Find where the given text appears and provide that cell's center as (x, y) coordinate. 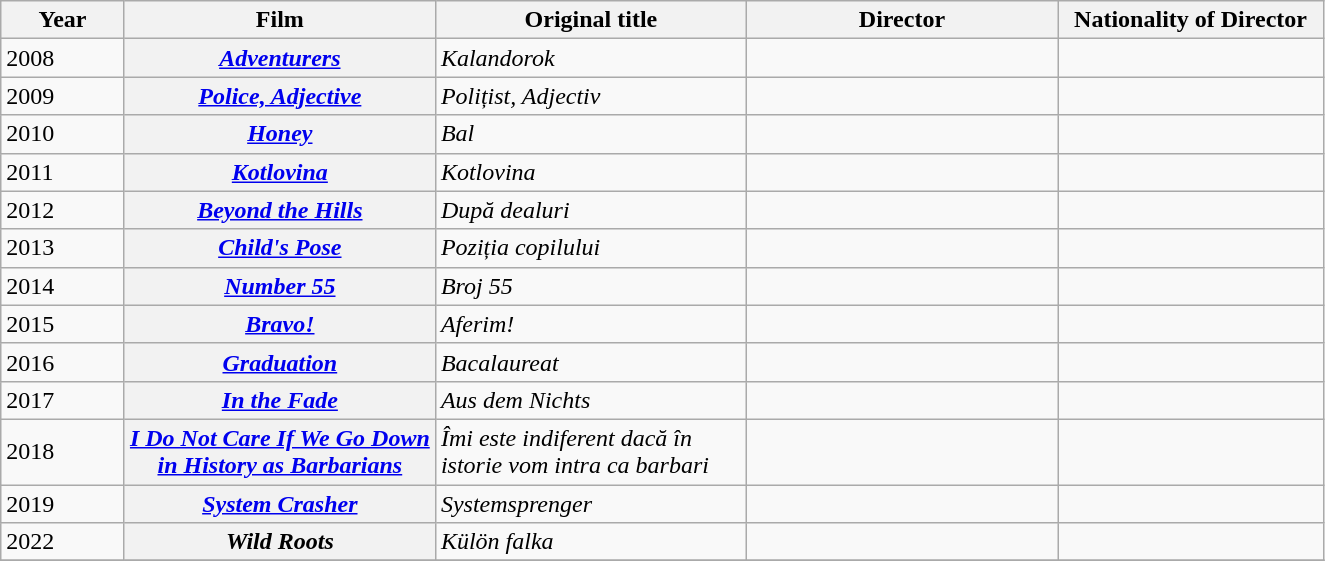
Year (63, 20)
Îmi este indiferent dacă în istorie vom intra ca barbari (590, 452)
In the Fade (280, 400)
2008 (63, 58)
2018 (63, 452)
Wild Roots (280, 542)
Child's Pose (280, 248)
2015 (63, 324)
Polițist, Adjectiv (590, 96)
2009 (63, 96)
Director (902, 20)
I Do Not Care If We Go Down in History as Barbarians (280, 452)
Number 55 (280, 286)
Adventurers (280, 58)
Beyond the Hills (280, 210)
Original title (590, 20)
Systemsprenger (590, 503)
Graduation (280, 362)
Police, Adjective (280, 96)
Aus dem Nichts (590, 400)
2022 (63, 542)
2019 (63, 503)
System Crasher (280, 503)
Nationality of Director (1191, 20)
Bravo! (280, 324)
După dealuri (590, 210)
2011 (63, 172)
Aferim! (590, 324)
Broj 55 (590, 286)
Honey (280, 134)
Bacalaureat (590, 362)
2010 (63, 134)
2013 (63, 248)
Kalandorok (590, 58)
2016 (63, 362)
Bal (590, 134)
2017 (63, 400)
2014 (63, 286)
Film (280, 20)
2012 (63, 210)
Poziția copilului (590, 248)
Külön falka (590, 542)
